Return [X, Y] of the center of cell containing provided text 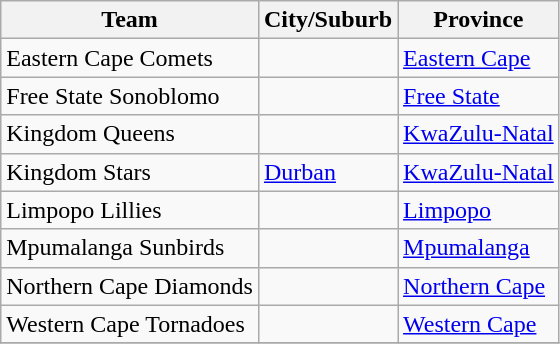
Kingdom Queens [130, 134]
Eastern Cape [479, 58]
Mpumalanga [479, 248]
Free State [479, 96]
Province [479, 20]
Western Cape Tornadoes [130, 324]
Eastern Cape Comets [130, 58]
Northern Cape Diamonds [130, 286]
Limpopo [479, 210]
Western Cape [479, 324]
Free State Sonoblomo [130, 96]
Limpopo Lillies [130, 210]
Durban [328, 172]
City/Suburb [328, 20]
Kingdom Stars [130, 172]
Northern Cape [479, 286]
Team [130, 20]
Mpumalanga Sunbirds [130, 248]
